Search for the cell housing the specified text and yield its [X, Y] center coordinate. 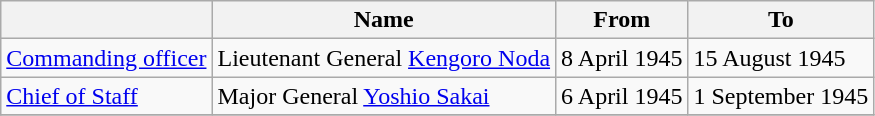
6 April 1945 [622, 96]
Lieutenant General Kengoro Noda [384, 58]
Major General Yoshio Sakai [384, 96]
Chief of Staff [106, 96]
1 September 1945 [781, 96]
Name [384, 20]
From [622, 20]
To [781, 20]
Commanding officer [106, 58]
8 April 1945 [622, 58]
15 August 1945 [781, 58]
